Return (X, Y) of the center of cell containing provided text 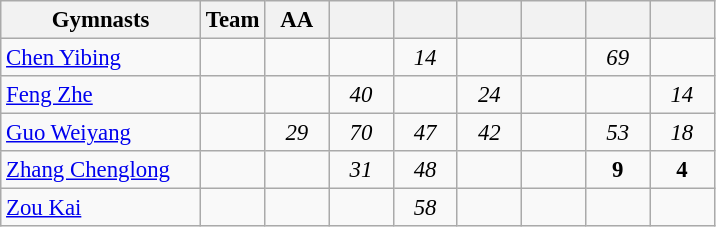
Zhang Chenglong (101, 170)
31 (361, 170)
40 (361, 95)
Feng Zhe (101, 95)
42 (489, 133)
70 (361, 133)
Chen Yibing (101, 58)
47 (425, 133)
9 (618, 170)
58 (425, 208)
4 (682, 170)
48 (425, 170)
Gymnasts (101, 20)
24 (489, 95)
AA (297, 20)
Guo Weiyang (101, 133)
29 (297, 133)
Zou Kai (101, 208)
18 (682, 133)
69 (618, 58)
53 (618, 133)
Team (232, 20)
